For the text-containing cell, return its midpoint in [x, y] coordinate format. 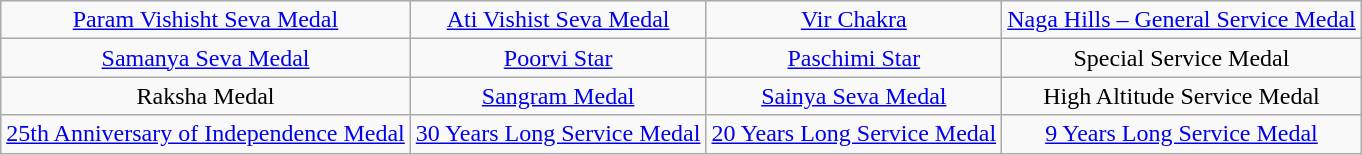
Sangram Medal [558, 96]
30 Years Long Service Medal [558, 134]
Samanya Seva Medal [206, 58]
Poorvi Star [558, 58]
9 Years Long Service Medal [1182, 134]
Raksha Medal [206, 96]
Param Vishisht Seva Medal [206, 20]
Paschimi Star [854, 58]
20 Years Long Service Medal [854, 134]
High Altitude Service Medal [1182, 96]
Sainya Seva Medal [854, 96]
25th Anniversary of Independence Medal [206, 134]
Naga Hills – General Service Medal [1182, 20]
Special Service Medal [1182, 58]
Vir Chakra [854, 20]
Ati Vishist Seva Medal [558, 20]
